Return (x, y) of the center of cell containing provided text 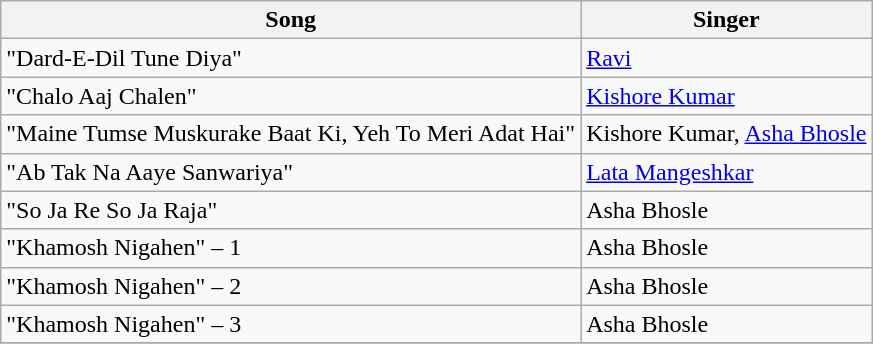
"Khamosh Nigahen" – 1 (291, 248)
Song (291, 20)
Kishore Kumar, Asha Bhosle (726, 134)
"So Ja Re So Ja Raja" (291, 210)
"Khamosh Nigahen" – 3 (291, 324)
Singer (726, 20)
Lata Mangeshkar (726, 172)
"Chalo Aaj Chalen" (291, 96)
"Dard-E-Dil Tune Diya" (291, 58)
"Ab Tak Na Aaye Sanwariya" (291, 172)
Kishore Kumar (726, 96)
Ravi (726, 58)
"Maine Tumse Muskurake Baat Ki, Yeh To Meri Adat Hai" (291, 134)
"Khamosh Nigahen" – 2 (291, 286)
